Search for the cell housing the specified text and yield its [X, Y] center coordinate. 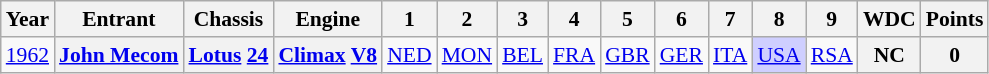
0 [955, 55]
Lotus 24 [228, 55]
Climax V8 [328, 55]
GBR [628, 55]
1 [409, 19]
9 [832, 19]
Engine [328, 19]
Year [28, 19]
5 [628, 19]
NED [409, 55]
1962 [28, 55]
RSA [832, 55]
Entrant [118, 19]
MON [468, 55]
ITA [730, 55]
BEL [522, 55]
2 [468, 19]
Points [955, 19]
WDC [890, 19]
NC [890, 55]
8 [778, 19]
FRA [574, 55]
Chassis [228, 19]
GER [682, 55]
7 [730, 19]
3 [522, 19]
John Mecom [118, 55]
6 [682, 19]
USA [778, 55]
4 [574, 19]
